For the text-containing cell, return its midpoint in (X, Y) coordinate format. 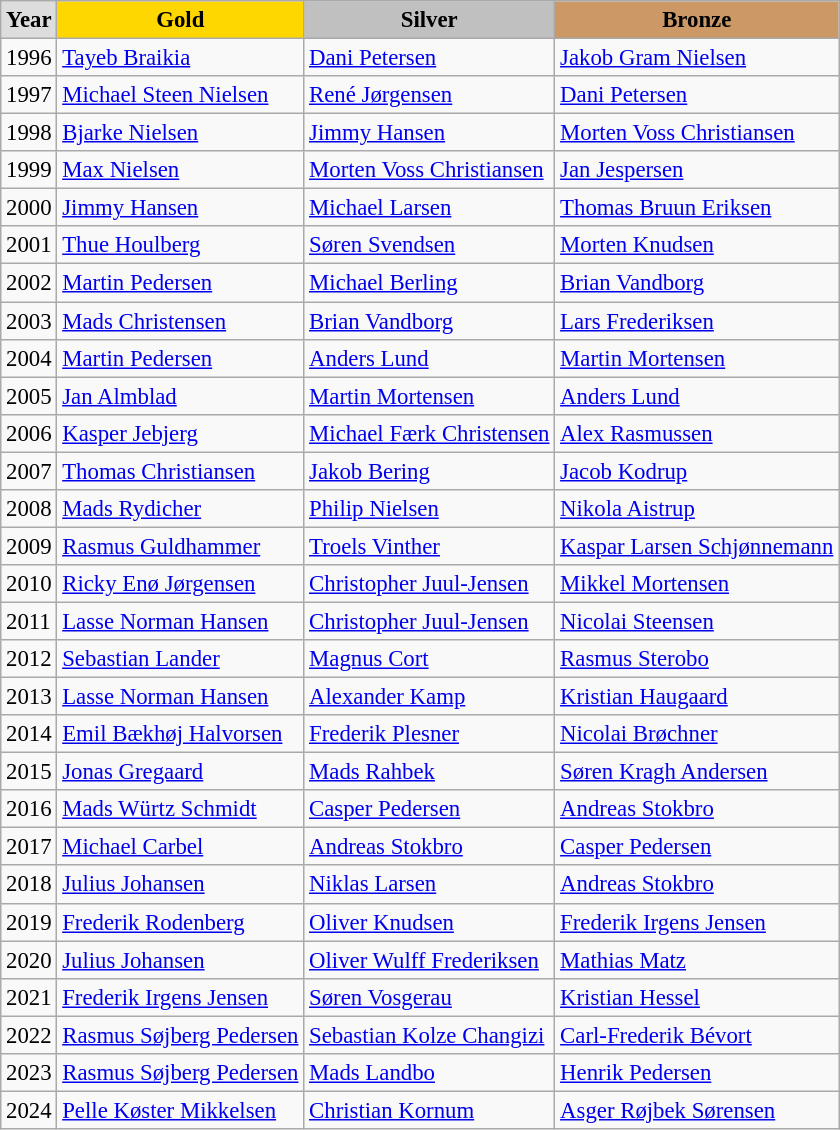
2011 (29, 621)
2023 (29, 1073)
Carl-Frederik Bévort (697, 1035)
2022 (29, 1035)
Pelle Køster Mikkelsen (180, 1110)
Thomas Christiansen (180, 471)
Mathias Matz (697, 960)
Mads Landbo (430, 1073)
Emil Bækhøj Halvorsen (180, 734)
Alexander Kamp (430, 697)
Kasper Jebjerg (180, 433)
2002 (29, 283)
Oliver Wulff Frederiksen (430, 960)
2012 (29, 659)
2003 (29, 321)
Nicolai Steensen (697, 621)
2015 (29, 772)
Thomas Bruun Eriksen (697, 208)
Kaspar Larsen Schjønnemann (697, 546)
2013 (29, 697)
Magnus Cort (430, 659)
Michael Berling (430, 283)
2004 (29, 358)
Jonas Gregaard (180, 772)
Ricky Enø Jørgensen (180, 584)
1997 (29, 95)
Tayeb Braikia (180, 58)
2017 (29, 847)
Jacob Kodrup (697, 471)
Nikola Aistrup (697, 509)
Michael Carbel (180, 847)
2005 (29, 396)
Jan Almblad (180, 396)
2014 (29, 734)
Kristian Haugaard (697, 697)
Lars Frederiksen (697, 321)
Gold (180, 20)
Michael Færk Christensen (430, 433)
2001 (29, 245)
Mads Rydicher (180, 509)
Troels Vinther (430, 546)
Jan Jespersen (697, 170)
2008 (29, 509)
2018 (29, 885)
2006 (29, 433)
2019 (29, 922)
Søren Kragh Andersen (697, 772)
2021 (29, 997)
2010 (29, 584)
Michael Larsen (430, 208)
1998 (29, 133)
Rasmus Guldhammer (180, 546)
Kristian Hessel (697, 997)
Henrik Pedersen (697, 1073)
1996 (29, 58)
Bronze (697, 20)
2009 (29, 546)
Søren Svendsen (430, 245)
Mikkel Mortensen (697, 584)
Michael Steen Nielsen (180, 95)
Silver (430, 20)
Jakob Bering (430, 471)
Bjarke Nielsen (180, 133)
Alex Rasmussen (697, 433)
Asger Røjbek Sørensen (697, 1110)
2020 (29, 960)
Sebastian Kolze Changizi (430, 1035)
Jakob Gram Nielsen (697, 58)
2000 (29, 208)
Frederik Plesner (430, 734)
Rasmus Sterobo (697, 659)
Christian Kornum (430, 1110)
2024 (29, 1110)
Thue Houlberg (180, 245)
Mads Christensen (180, 321)
Frederik Rodenberg (180, 922)
Søren Vosgerau (430, 997)
Nicolai Brøchner (697, 734)
2007 (29, 471)
Morten Knudsen (697, 245)
Max Nielsen (180, 170)
Mads Rahbek (430, 772)
Year (29, 20)
Sebastian Lander (180, 659)
1999 (29, 170)
Philip Nielsen (430, 509)
Oliver Knudsen (430, 922)
René Jørgensen (430, 95)
Niklas Larsen (430, 885)
2016 (29, 809)
Mads Würtz Schmidt (180, 809)
